Detect which cell encompasses the target text, then output its [X, Y] center coordinate. 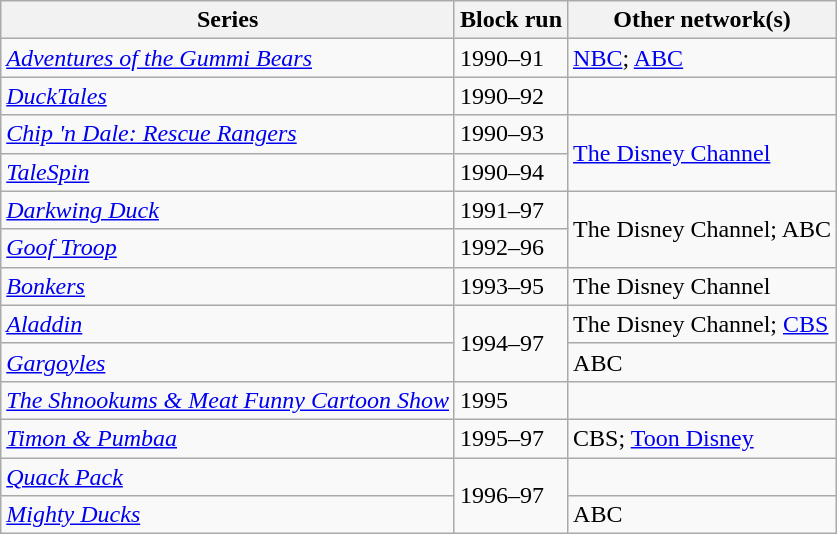
NBC; ABC [702, 58]
1991–97 [510, 210]
The Shnookums & Meat Funny Cartoon Show [228, 400]
Timon & Pumbaa [228, 438]
Adventures of the Gummi Bears [228, 58]
CBS; Toon Disney [702, 438]
1990–92 [510, 96]
Mighty Ducks [228, 515]
1995 [510, 400]
1994–97 [510, 343]
TaleSpin [228, 172]
Chip 'n Dale: Rescue Rangers [228, 134]
Darkwing Duck [228, 210]
Series [228, 20]
Bonkers [228, 286]
The Disney Channel; CBS [702, 324]
1993–95 [510, 286]
Block run [510, 20]
Aladdin [228, 324]
Quack Pack [228, 477]
DuckTales [228, 96]
1990–91 [510, 58]
1990–93 [510, 134]
Other network(s) [702, 20]
1996–97 [510, 496]
1992–96 [510, 248]
Gargoyles [228, 362]
The Disney Channel; ABC [702, 229]
Goof Troop [228, 248]
1990–94 [510, 172]
1995–97 [510, 438]
